Pinpoint the cell where the given text exists, returning its (X, Y) midpoint coordinate. 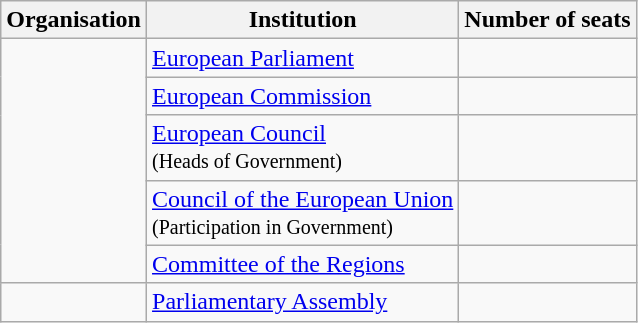
Institution (303, 20)
Parliamentary Assembly (303, 302)
Organisation (74, 20)
European Commission (303, 96)
European Council(Heads of Government) (303, 148)
Council of the European Union(Participation in Government) (303, 212)
Number of seats (548, 20)
European Parliament (303, 58)
Committee of the Regions (303, 264)
